Pinpoint the cell where the given text exists, returning its (x, y) midpoint coordinate. 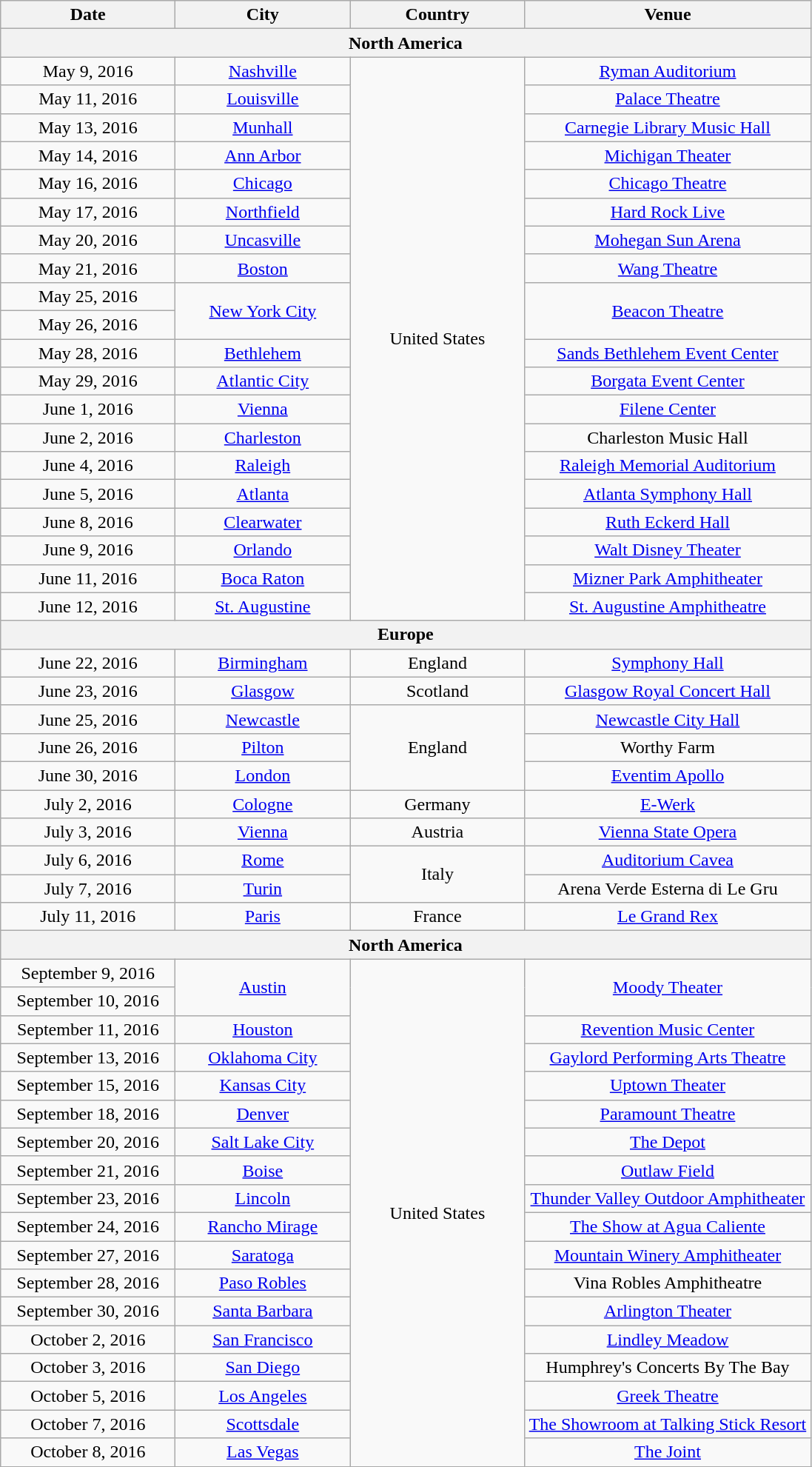
May 13, 2016 (88, 127)
Paris (263, 917)
Italy (437, 875)
June 30, 2016 (88, 775)
Palace Theatre (668, 99)
Austin (263, 987)
June 8, 2016 (88, 522)
Carnegie Library Music Hall (668, 127)
Raleigh (263, 466)
Salt Lake City (263, 1142)
Filene Center (668, 410)
Turin (263, 889)
Birmingham (263, 663)
September 24, 2016 (88, 1226)
May 11, 2016 (88, 99)
France (437, 917)
Orlando (263, 550)
Pilton (263, 747)
Outlaw Field (668, 1170)
Arena Verde Esterna di Le Gru (668, 889)
San Francisco (263, 1340)
June 4, 2016 (88, 466)
Mohegan Sun Arena (668, 240)
June 12, 2016 (88, 606)
Northfield (263, 212)
September 28, 2016 (88, 1283)
Denver (263, 1114)
San Diego (263, 1368)
New York City (263, 310)
Los Angeles (263, 1396)
The Show at Agua Caliente (668, 1226)
Atlanta (263, 494)
June 23, 2016 (88, 691)
Boca Raton (263, 578)
Kansas City (263, 1086)
London (263, 775)
June 5, 2016 (88, 494)
June 25, 2016 (88, 719)
May 9, 2016 (88, 71)
July 3, 2016 (88, 832)
June 1, 2016 (88, 410)
The Showroom at Talking Stick Resort (668, 1424)
July 7, 2016 (88, 889)
Scotland (437, 691)
October 2, 2016 (88, 1340)
May 25, 2016 (88, 296)
Hard Rock Live (668, 212)
Atlantic City (263, 381)
September 21, 2016 (88, 1170)
September 10, 2016 (88, 1001)
Uptown Theater (668, 1086)
Venue (668, 15)
Chicago Theatre (668, 184)
May 17, 2016 (88, 212)
July 2, 2016 (88, 803)
Vina Robles Amphitheatre (668, 1283)
May 20, 2016 (88, 240)
Paso Robles (263, 1283)
Arlington Theater (668, 1311)
The Depot (668, 1142)
September 18, 2016 (88, 1114)
Paramount Theatre (668, 1114)
Humphrey's Concerts By The Bay (668, 1368)
Cologne (263, 803)
Ruth Eckerd Hall (668, 522)
June 11, 2016 (88, 578)
Wang Theatre (668, 268)
June 2, 2016 (88, 438)
Nashville (263, 71)
October 5, 2016 (88, 1396)
September 23, 2016 (88, 1198)
The Joint (668, 1452)
Uncasville (263, 240)
Glasgow (263, 691)
Eventim Apollo (668, 775)
May 16, 2016 (88, 184)
Las Vegas (263, 1452)
Rome (263, 861)
September 20, 2016 (88, 1142)
Rancho Mirage (263, 1226)
Gaylord Performing Arts Theatre (668, 1057)
September 13, 2016 (88, 1057)
Sands Bethlehem Event Center (668, 353)
September 11, 2016 (88, 1029)
May 14, 2016 (88, 156)
Walt Disney Theater (668, 550)
September 9, 2016 (88, 973)
Munhall (263, 127)
Raleigh Memorial Auditorium (668, 466)
Newcastle City Hall (668, 719)
May 29, 2016 (88, 381)
Clearwater (263, 522)
Charleston (263, 438)
June 26, 2016 (88, 747)
City (263, 15)
Scottsdale (263, 1424)
Symphony Hall (668, 663)
Charleston Music Hall (668, 438)
Date (88, 15)
September 30, 2016 (88, 1311)
Mizner Park Amphitheater (668, 578)
Newcastle (263, 719)
Austria (437, 832)
Thunder Valley Outdoor Amphitheater (668, 1198)
Revention Music Center (668, 1029)
Le Grand Rex (668, 917)
Germany (437, 803)
Lindley Meadow (668, 1340)
Houston (263, 1029)
Boston (263, 268)
Vienna State Opera (668, 832)
October 7, 2016 (88, 1424)
Boise (263, 1170)
Beacon Theatre (668, 310)
May 21, 2016 (88, 268)
May 26, 2016 (88, 324)
Ann Arbor (263, 156)
St. Augustine (263, 606)
Chicago (263, 184)
St. Augustine Amphitheatre (668, 606)
Michigan Theater (668, 156)
Auditorium Cavea (668, 861)
Greek Theatre (668, 1396)
Bethlehem (263, 353)
Saratoga (263, 1255)
Country (437, 15)
Borgata Event Center (668, 381)
October 3, 2016 (88, 1368)
Moody Theater (668, 987)
July 6, 2016 (88, 861)
Santa Barbara (263, 1311)
Mountain Winery Amphitheater (668, 1255)
Ryman Auditorium (668, 71)
May 28, 2016 (88, 353)
September 27, 2016 (88, 1255)
September 15, 2016 (88, 1086)
Atlanta Symphony Hall (668, 494)
June 9, 2016 (88, 550)
Oklahoma City (263, 1057)
June 22, 2016 (88, 663)
E-Werk (668, 803)
Lincoln (263, 1198)
Europe (406, 635)
Worthy Farm (668, 747)
October 8, 2016 (88, 1452)
July 11, 2016 (88, 917)
Louisville (263, 99)
Glasgow Royal Concert Hall (668, 691)
